Provide the [x, y] coordinate of the cell's center where the given text is located.  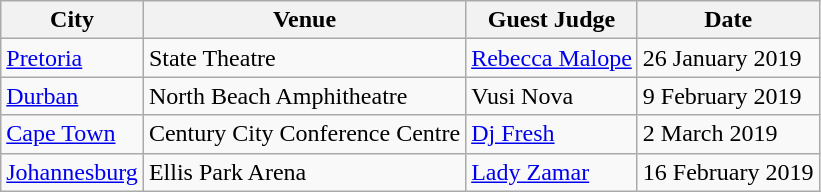
Ellis Park Arena [304, 172]
City [72, 20]
Guest Judge [552, 20]
Lady Zamar [552, 172]
Pretoria [72, 58]
2 March 2019 [728, 134]
16 February 2019 [728, 172]
Venue [304, 20]
North Beach Amphitheatre [304, 96]
Durban [72, 96]
9 February 2019 [728, 96]
Rebecca Malope [552, 58]
Date [728, 20]
Vusi Nova [552, 96]
Johannesburg [72, 172]
Dj Fresh [552, 134]
26 January 2019 [728, 58]
State Theatre [304, 58]
Cape Town [72, 134]
Century City Conference Centre [304, 134]
